Extract the (X, Y) coordinate from the center of the cell holding the provided text.  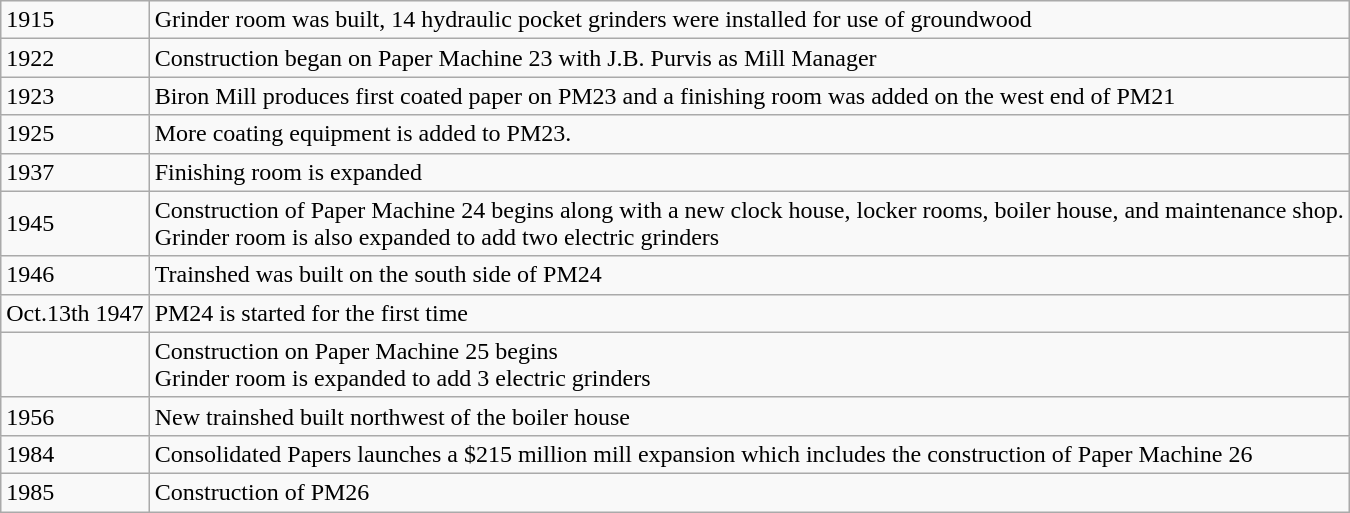
Finishing room is expanded (749, 172)
Construction began on Paper Machine 23 with J.B. Purvis as Mill Manager (749, 58)
Oct.13th 1947 (75, 313)
1925 (75, 134)
1984 (75, 454)
1915 (75, 20)
1923 (75, 96)
PM24 is started for the first time (749, 313)
1922 (75, 58)
1956 (75, 416)
Consolidated Papers launches a $215 million mill expansion which includes the construction of Paper Machine 26 (749, 454)
Grinder room was built, 14 hydraulic pocket grinders were installed for use of groundwood (749, 20)
1946 (75, 275)
Trainshed was built on the south side of PM24 (749, 275)
1937 (75, 172)
1985 (75, 492)
Construction on Paper Machine 25 beginsGrinder room is expanded to add 3 electric grinders (749, 364)
1945 (75, 224)
Construction of PM26 (749, 492)
More coating equipment is added to PM23. (749, 134)
New trainshed built northwest of the boiler house (749, 416)
Biron Mill produces first coated paper on PM23 and a finishing room was added on the west end of PM21 (749, 96)
